Capture the cell that displays the provided text and extract its [x, y] central coordinate. 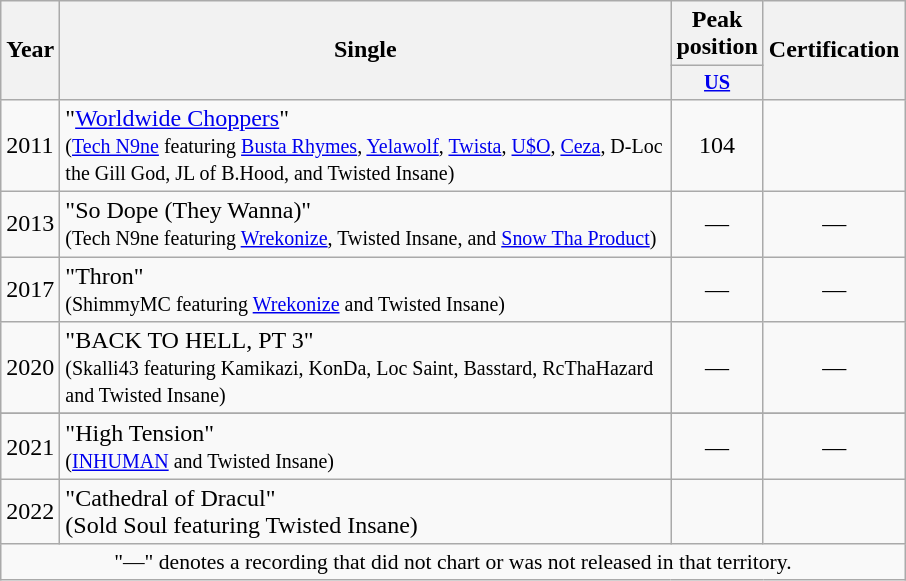
Single [366, 50]
Peak position [717, 34]
"Worldwide Choppers"(Tech N9ne featuring Busta Rhymes, Yelawolf, Twista, U$O, Ceza, D-Loc the Gill God, JL of B.Hood, and Twisted Insane) [366, 145]
Certification [834, 50]
2021 [30, 446]
2020 [30, 368]
104 [717, 145]
2017 [30, 290]
"—" denotes a recording that did not chart or was not released in that territory. [453, 562]
"Thron"(ShimmyMC featuring Wrekonize and Twisted Insane) [366, 290]
US [717, 83]
"Cathedral of Dracul"(Sold Soul featuring Twisted Insane) [366, 512]
2013 [30, 224]
"BACK TO HELL, PT 3"(Skalli43 featuring Kamikazi, KonDa, Loc Saint, Basstard, RcThaHazard and Twisted Insane) [366, 368]
2022 [30, 512]
"So Dope (They Wanna)"(Tech N9ne featuring Wrekonize, Twisted Insane, and Snow Tha Product) [366, 224]
"High Tension"(INHUMAN and Twisted Insane) [366, 446]
2011 [30, 145]
Year [30, 50]
